Provide the [X, Y] coordinate of the cell's center where the given text is located.  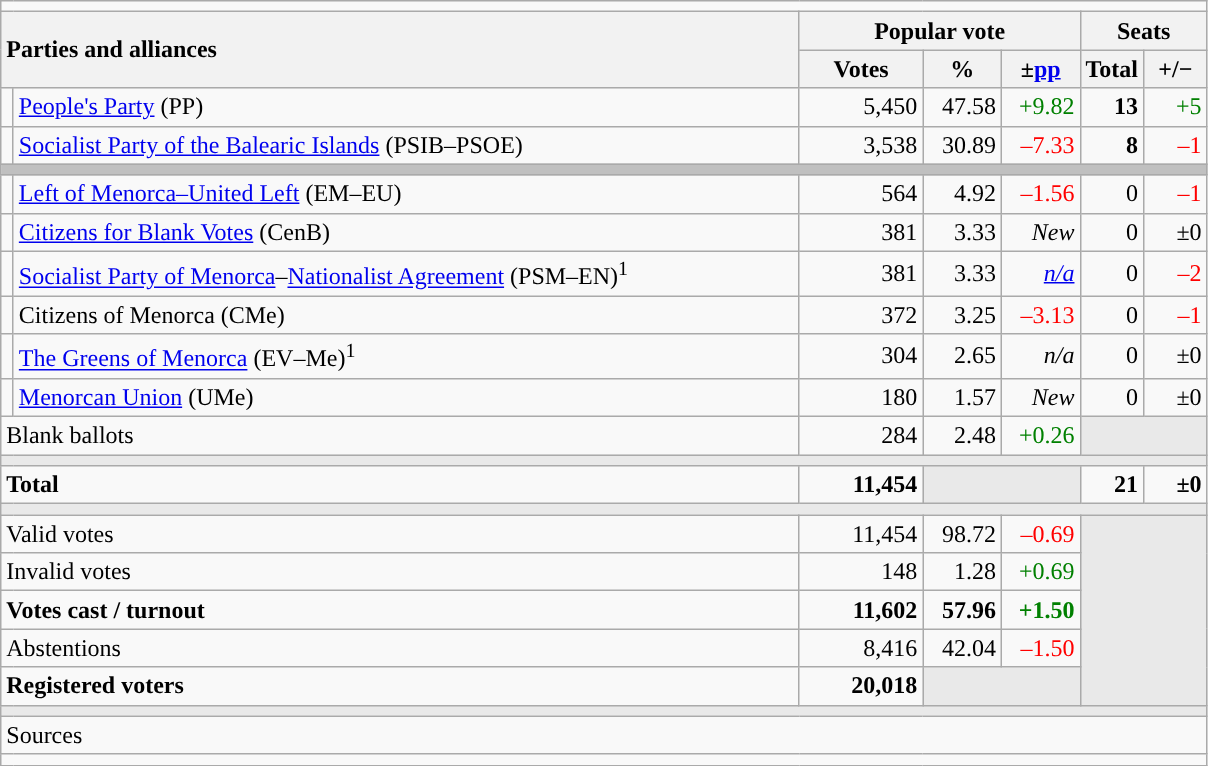
Citizens of Menorca (CMe) [406, 315]
+0.26 [1040, 435]
Votes cast / turnout [400, 610]
Socialist Party of the Balearic Islands (PSIB–PSOE) [406, 145]
1.28 [962, 572]
Valid votes [400, 534]
3,538 [861, 145]
2.48 [962, 435]
Menorcan Union (UMe) [406, 397]
–1.50 [1040, 648]
Votes [861, 69]
8 [1112, 145]
Sources [604, 735]
98.72 [962, 534]
–0.69 [1040, 534]
5,450 [861, 107]
42.04 [962, 648]
4.92 [962, 194]
People's Party (PP) [406, 107]
–3.13 [1040, 315]
+5 [1176, 107]
Invalid votes [400, 572]
Parties and alliances [400, 50]
57.96 [962, 610]
+1.50 [1040, 610]
148 [861, 572]
564 [861, 194]
21 [1112, 485]
1.57 [962, 397]
+/− [1176, 69]
–7.33 [1040, 145]
180 [861, 397]
304 [861, 356]
Abstentions [400, 648]
8,416 [861, 648]
3.25 [962, 315]
284 [861, 435]
+0.69 [1040, 572]
Popular vote [940, 31]
372 [861, 315]
11,602 [861, 610]
Socialist Party of Menorca–Nationalist Agreement (PSM–EN)1 [406, 274]
% [962, 69]
20,018 [861, 686]
–2 [1176, 274]
Blank ballots [400, 435]
Left of Menorca–United Left (EM–EU) [406, 194]
–1.56 [1040, 194]
13 [1112, 107]
The Greens of Menorca (EV–Me)1 [406, 356]
Seats [1144, 31]
30.89 [962, 145]
Citizens for Blank Votes (CenB) [406, 232]
Registered voters [400, 686]
47.58 [962, 107]
+9.82 [1040, 107]
2.65 [962, 356]
±pp [1040, 69]
